Provide the [X, Y] coordinate of the cell's center where the given text is located.  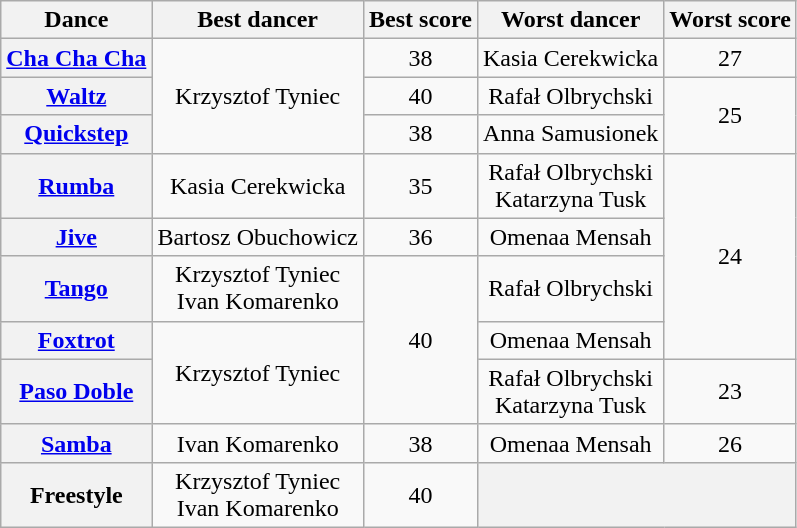
36 [421, 237]
Dance [76, 20]
23 [730, 392]
Quickstep [76, 134]
Rumba [76, 186]
Best dancer [258, 20]
Waltz [76, 96]
Bartosz Obuchowicz [258, 237]
Freestyle [76, 494]
Paso Doble [76, 392]
Worst dancer [570, 20]
Ivan Komarenko [258, 443]
Best score [421, 20]
Jive [76, 237]
Anna Samusionek [570, 134]
Foxtrot [76, 340]
Worst score [730, 20]
Samba [76, 443]
Tango [76, 288]
25 [730, 115]
24 [730, 256]
35 [421, 186]
27 [730, 58]
26 [730, 443]
Cha Cha Cha [76, 58]
